Return [X, Y] of the center of cell containing provided text 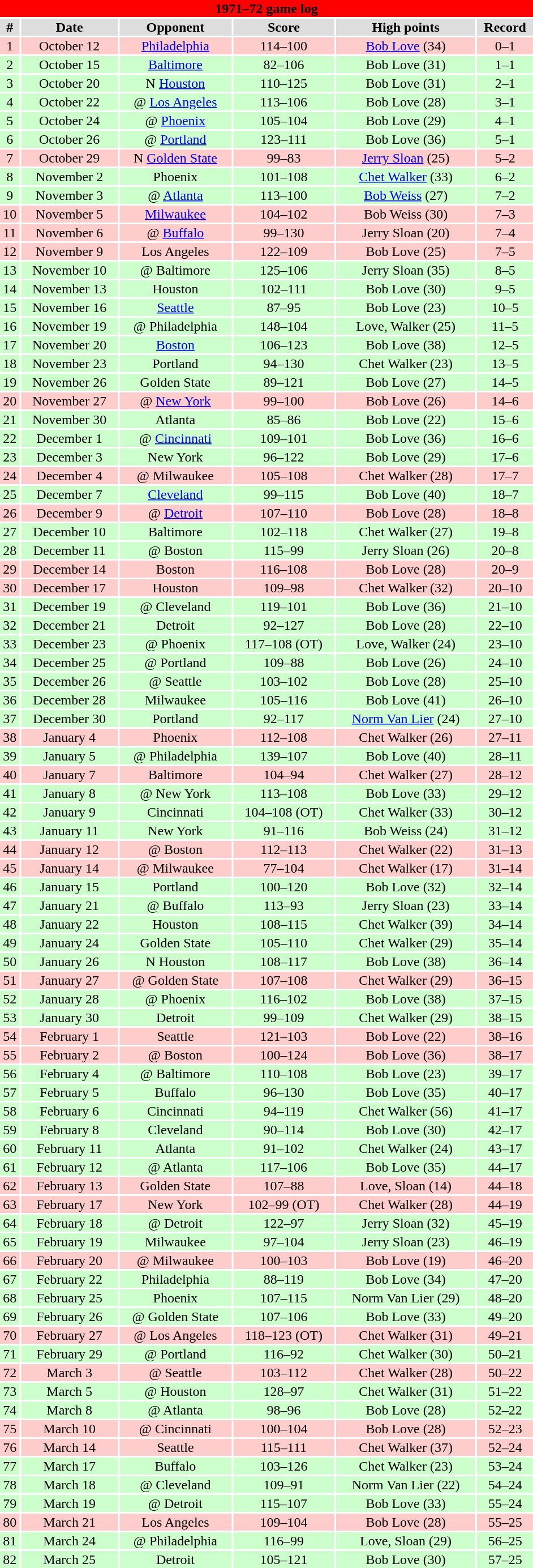
January 11 [69, 831]
January 26 [69, 962]
14–6 [505, 401]
100–103 [284, 1261]
5–1 [505, 139]
80 [10, 1522]
41 [10, 793]
Chet Walker (30) [406, 1354]
Love, Sloan (29) [406, 1541]
105–108 [284, 476]
38 [10, 737]
December 26 [69, 681]
94–119 [284, 1111]
36–15 [505, 980]
8–5 [505, 270]
45–19 [505, 1223]
October 20 [69, 83]
January 9 [69, 812]
Opponent [175, 27]
November 13 [69, 289]
102–118 [284, 532]
Jerry Sloan (32) [406, 1223]
December 23 [69, 644]
February 22 [69, 1279]
100–120 [284, 887]
30 [10, 588]
117–106 [284, 1167]
November 23 [69, 364]
Chet Walker (17) [406, 868]
28–12 [505, 775]
January 28 [69, 999]
34–14 [505, 924]
3 [10, 83]
7 [10, 158]
January 15 [69, 887]
104–108 (OT) [284, 812]
55–24 [505, 1503]
February 17 [69, 1204]
33 [10, 644]
March 25 [69, 1560]
October 12 [69, 46]
52–22 [505, 1410]
113–100 [284, 195]
33–14 [505, 905]
82–106 [284, 65]
10–5 [505, 307]
53–24 [505, 1466]
12 [10, 251]
35–14 [505, 943]
61 [10, 1167]
Score [284, 27]
128–97 [284, 1391]
March 21 [69, 1522]
@ Houston [175, 1391]
Love, Walker (25) [406, 326]
24–10 [505, 663]
99–100 [284, 401]
14 [10, 289]
113–106 [284, 102]
Date [69, 27]
92–117 [284, 719]
20 [10, 401]
99–115 [284, 494]
77 [10, 1466]
107–108 [284, 980]
63 [10, 1204]
Jerry Sloan (20) [406, 233]
12–5 [505, 345]
105–104 [284, 121]
109–104 [284, 1522]
January 24 [69, 943]
20–9 [505, 569]
Chet Walker (39) [406, 924]
56–25 [505, 1541]
February 4 [69, 1074]
February 18 [69, 1223]
November 3 [69, 195]
49–20 [505, 1317]
37–15 [505, 999]
53 [10, 1018]
16–6 [505, 438]
79 [10, 1503]
70 [10, 1335]
December 30 [69, 719]
97–104 [284, 1242]
January 30 [69, 1018]
13 [10, 270]
22–10 [505, 625]
57 [10, 1092]
February 8 [69, 1130]
108–117 [284, 962]
91–116 [284, 831]
24 [10, 476]
23 [10, 457]
# [10, 27]
7–3 [505, 214]
4 [10, 102]
17 [10, 345]
31–14 [505, 868]
December 4 [69, 476]
98–96 [284, 1410]
Chet Walker (56) [406, 1111]
February 5 [69, 1092]
139–107 [284, 756]
October 24 [69, 121]
116–92 [284, 1354]
Bob Weiss (27) [406, 195]
February 11 [69, 1148]
N Golden State [175, 158]
48 [10, 924]
Jerry Sloan (35) [406, 270]
32–14 [505, 887]
88–119 [284, 1279]
December 19 [69, 606]
69 [10, 1317]
52 [10, 999]
45 [10, 868]
64 [10, 1223]
November 10 [69, 270]
Record [505, 27]
39 [10, 756]
116–108 [284, 569]
30–12 [505, 812]
35 [10, 681]
52–23 [505, 1429]
27–10 [505, 719]
9 [10, 195]
November 6 [69, 233]
56 [10, 1074]
Chet Walker (24) [406, 1148]
March 17 [69, 1466]
60 [10, 1148]
Norm Van Lier (22) [406, 1485]
90–114 [284, 1130]
101–108 [284, 177]
43 [10, 831]
36–14 [505, 962]
116–99 [284, 1541]
January 12 [69, 849]
18–7 [505, 494]
119–101 [284, 606]
125–106 [284, 270]
110–108 [284, 1074]
26–10 [505, 700]
November 9 [69, 251]
102–99 (OT) [284, 1204]
December 1 [69, 438]
47 [10, 905]
November 30 [69, 420]
36 [10, 700]
7–5 [505, 251]
January 21 [69, 905]
5 [10, 121]
Bob Weiss (30) [406, 214]
49 [10, 943]
Chet Walker (32) [406, 588]
November 5 [69, 214]
20–10 [505, 588]
46 [10, 887]
December 21 [69, 625]
November 16 [69, 307]
November 27 [69, 401]
100–124 [284, 1055]
19 [10, 382]
1 [10, 46]
Norm Van Lier (24) [406, 719]
Norm Van Lier (29) [406, 1298]
28 [10, 550]
123–111 [284, 139]
March 3 [69, 1373]
40–17 [505, 1092]
77–104 [284, 868]
19–8 [505, 532]
Love, Walker (24) [406, 644]
Chet Walker (26) [406, 737]
22 [10, 438]
14–5 [505, 382]
17–6 [505, 457]
117–108 (OT) [284, 644]
55 [10, 1055]
2–1 [505, 83]
76 [10, 1447]
November 20 [69, 345]
103–102 [284, 681]
81 [10, 1541]
85–86 [284, 420]
68 [10, 1298]
46–20 [505, 1261]
106–123 [284, 345]
December 9 [69, 513]
2 [10, 65]
38–17 [505, 1055]
116–102 [284, 999]
41–17 [505, 1111]
March 24 [69, 1541]
29–12 [505, 793]
High points [406, 27]
100–104 [284, 1429]
January 5 [69, 756]
25–10 [505, 681]
89–121 [284, 382]
1971–72 game log [266, 8]
112–108 [284, 737]
104–94 [284, 775]
February 6 [69, 1111]
99–130 [284, 233]
107–88 [284, 1186]
44–17 [505, 1167]
107–106 [284, 1317]
Bob Love (41) [406, 700]
114–100 [284, 46]
96–130 [284, 1092]
25 [10, 494]
8 [10, 177]
78 [10, 1485]
7–4 [505, 233]
26 [10, 513]
82 [10, 1560]
87–95 [284, 307]
118–123 (OT) [284, 1335]
115–107 [284, 1503]
March 5 [69, 1391]
103–112 [284, 1373]
42 [10, 812]
73 [10, 1391]
January 14 [69, 868]
January 27 [69, 980]
October 15 [69, 65]
3–1 [505, 102]
28–11 [505, 756]
62 [10, 1186]
December 28 [69, 700]
16 [10, 326]
51 [10, 980]
104–102 [284, 214]
96–122 [284, 457]
75 [10, 1429]
66 [10, 1261]
November 19 [69, 326]
13–5 [505, 364]
99–83 [284, 158]
32 [10, 625]
11 [10, 233]
February 27 [69, 1335]
15 [10, 307]
29 [10, 569]
65 [10, 1242]
9–5 [505, 289]
67 [10, 1279]
February 12 [69, 1167]
Chet Walker (37) [406, 1447]
58 [10, 1111]
50–21 [505, 1354]
November 26 [69, 382]
38–16 [505, 1036]
15–6 [505, 420]
18 [10, 364]
31 [10, 606]
94–130 [284, 364]
0–1 [505, 46]
105–116 [284, 700]
27–11 [505, 737]
74 [10, 1410]
48–20 [505, 1298]
110–125 [284, 83]
February 20 [69, 1261]
February 19 [69, 1242]
59 [10, 1130]
27 [10, 532]
December 25 [69, 663]
50 [10, 962]
1–1 [505, 65]
21 [10, 420]
71 [10, 1354]
39–17 [505, 1074]
38–15 [505, 1018]
42–17 [505, 1130]
46–19 [505, 1242]
51–22 [505, 1391]
107–110 [284, 513]
31–12 [505, 831]
Jerry Sloan (26) [406, 550]
Love, Sloan (14) [406, 1186]
March 18 [69, 1485]
March 19 [69, 1503]
40 [10, 775]
Bob Love (25) [406, 251]
March 8 [69, 1410]
109–98 [284, 588]
December 10 [69, 532]
February 26 [69, 1317]
44 [10, 849]
17–7 [505, 476]
February 13 [69, 1186]
47–20 [505, 1279]
January 4 [69, 737]
October 29 [69, 158]
91–102 [284, 1148]
109–101 [284, 438]
11–5 [505, 326]
7–2 [505, 195]
February 1 [69, 1036]
18–8 [505, 513]
34 [10, 663]
Bob Love (19) [406, 1261]
October 22 [69, 102]
54–24 [505, 1485]
January 7 [69, 775]
105–121 [284, 1560]
December 11 [69, 550]
December 7 [69, 494]
121–103 [284, 1036]
49–21 [505, 1335]
50–22 [505, 1373]
March 10 [69, 1429]
January 8 [69, 793]
Bob Love (32) [406, 887]
148–104 [284, 326]
115–111 [284, 1447]
102–111 [284, 289]
107–115 [284, 1298]
37 [10, 719]
109–91 [284, 1485]
20–8 [505, 550]
108–115 [284, 924]
February 25 [69, 1298]
43–17 [505, 1148]
December 3 [69, 457]
6 [10, 139]
103–126 [284, 1466]
Bob Weiss (24) [406, 831]
44–18 [505, 1186]
Jerry Sloan (25) [406, 158]
112–113 [284, 849]
February 2 [69, 1055]
54 [10, 1036]
January 22 [69, 924]
44–19 [505, 1204]
55–25 [505, 1522]
99–109 [284, 1018]
31–13 [505, 849]
113–93 [284, 905]
57–25 [505, 1560]
92–127 [284, 625]
March 14 [69, 1447]
105–110 [284, 943]
November 2 [69, 177]
122–109 [284, 251]
Chet Walker (22) [406, 849]
52–24 [505, 1447]
23–10 [505, 644]
21–10 [505, 606]
115–99 [284, 550]
72 [10, 1373]
113–108 [284, 793]
4–1 [505, 121]
February 29 [69, 1354]
109–88 [284, 663]
6–2 [505, 177]
122–97 [284, 1223]
October 26 [69, 139]
5–2 [505, 158]
December 14 [69, 569]
December 17 [69, 588]
Bob Love (27) [406, 382]
10 [10, 214]
